Scan for the cell matching the given text and deliver its [X, Y] coordinate at center. 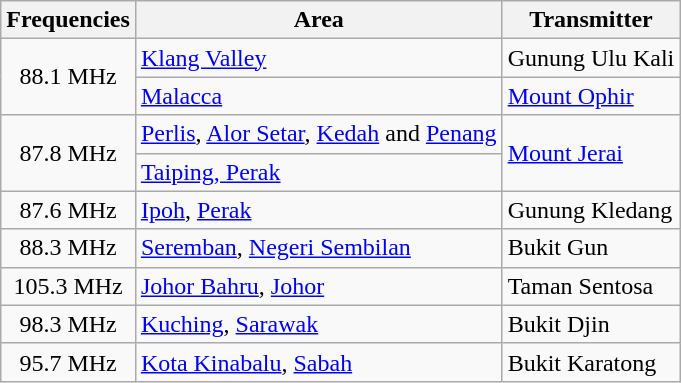
Gunung Kledang [591, 210]
Frequencies [68, 20]
Gunung Ulu Kali [591, 58]
Klang Valley [318, 58]
Seremban, Negeri Sembilan [318, 248]
87.8 MHz [68, 153]
95.7 MHz [68, 362]
Mount Jerai [591, 153]
88.1 MHz [68, 77]
Malacca [318, 96]
Kuching, Sarawak [318, 324]
88.3 MHz [68, 248]
Transmitter [591, 20]
Johor Bahru, Johor [318, 286]
105.3 MHz [68, 286]
87.6 MHz [68, 210]
Taiping, Perak [318, 172]
Bukit Karatong [591, 362]
Kota Kinabalu, Sabah [318, 362]
Bukit Djin [591, 324]
Taman Sentosa [591, 286]
Perlis, Alor Setar, Kedah and Penang [318, 134]
Bukit Gun [591, 248]
Mount Ophir [591, 96]
98.3 MHz [68, 324]
Area [318, 20]
Ipoh, Perak [318, 210]
